Determine the [x, y] coordinate at the center of the cell enclosing the given text.  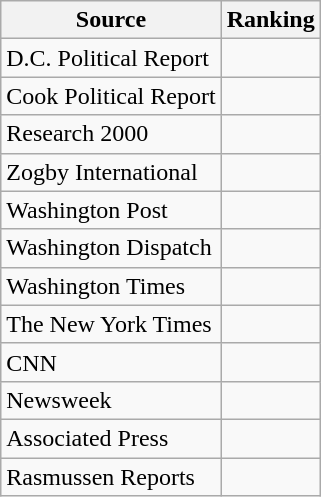
CNN [111, 362]
Washington Post [111, 210]
Washington Dispatch [111, 248]
Newsweek [111, 400]
Source [111, 20]
Washington Times [111, 286]
Zogby International [111, 172]
Cook Political Report [111, 96]
Associated Press [111, 438]
Ranking [270, 20]
The New York Times [111, 324]
Research 2000 [111, 134]
Rasmussen Reports [111, 477]
D.C. Political Report [111, 58]
